Search for the cell housing the specified text and yield its [x, y] center coordinate. 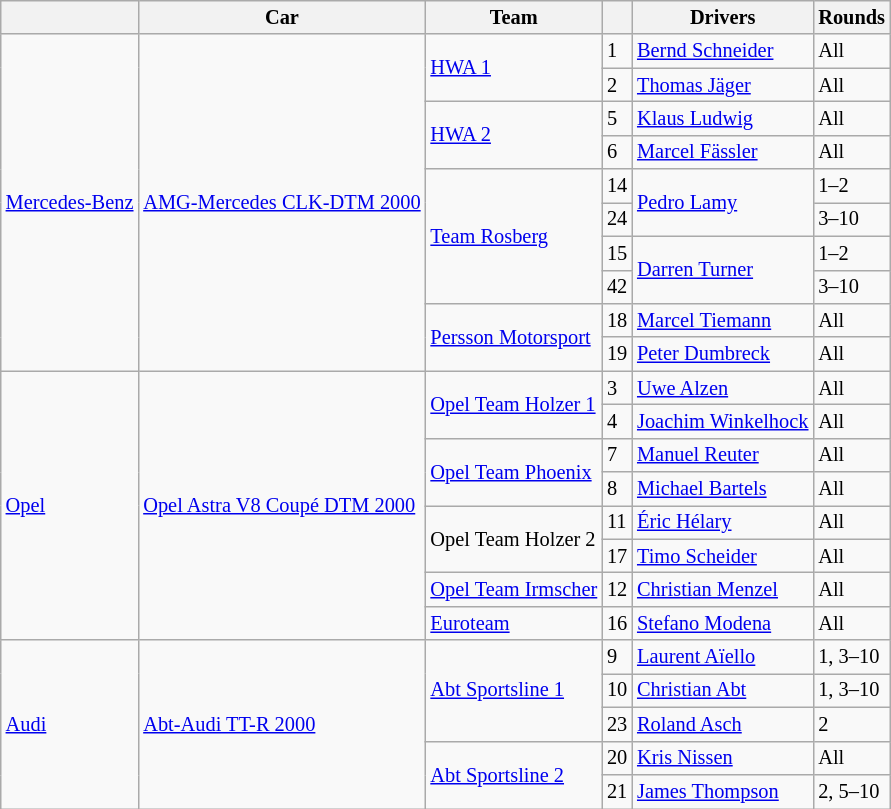
23 [617, 724]
18 [617, 320]
5 [617, 118]
AMG-Mercedes CLK-DTM 2000 [282, 202]
Stefano Modena [722, 623]
19 [617, 354]
20 [617, 758]
8 [617, 489]
Klaus Ludwig [722, 118]
4 [617, 421]
Mercedes-Benz [70, 202]
James Thompson [722, 791]
Marcel Tiemann [722, 320]
10 [617, 690]
Manuel Reuter [722, 455]
HWA 1 [514, 68]
Abt Sportsline 1 [514, 690]
Opel Team Phoenix [514, 472]
Opel Team Holzer 2 [514, 538]
Drivers [722, 17]
9 [617, 657]
Michael Bartels [722, 489]
24 [617, 219]
Car [282, 17]
15 [617, 253]
Peter Dumbreck [722, 354]
Opel Team Irmscher [514, 589]
Marcel Fässler [722, 152]
Opel [70, 506]
Abt-Audi TT-R 2000 [282, 724]
Timo Scheider [722, 556]
Persson Motorsport [514, 336]
Uwe Alzen [722, 388]
16 [617, 623]
Éric Hélary [722, 522]
Roland Asch [722, 724]
Darren Turner [722, 270]
Euroteam [514, 623]
3 [617, 388]
Thomas Jäger [722, 85]
42 [617, 287]
Kris Nissen [722, 758]
Audi [70, 724]
21 [617, 791]
2, 5–10 [852, 791]
6 [617, 152]
Opel Team Holzer 1 [514, 404]
17 [617, 556]
HWA 2 [514, 134]
Christian Menzel [722, 589]
12 [617, 589]
Bernd Schneider [722, 51]
Laurent Aïello [722, 657]
Team Rosberg [514, 236]
Opel Astra V8 Coupé DTM 2000 [282, 506]
7 [617, 455]
11 [617, 522]
Pedro Lamy [722, 202]
Christian Abt [722, 690]
14 [617, 186]
Joachim Winkelhock [722, 421]
Abt Sportsline 2 [514, 774]
Rounds [852, 17]
Team [514, 17]
1 [617, 51]
